Return the (x, y) coordinate for the center point of the cell that contains the specified text.  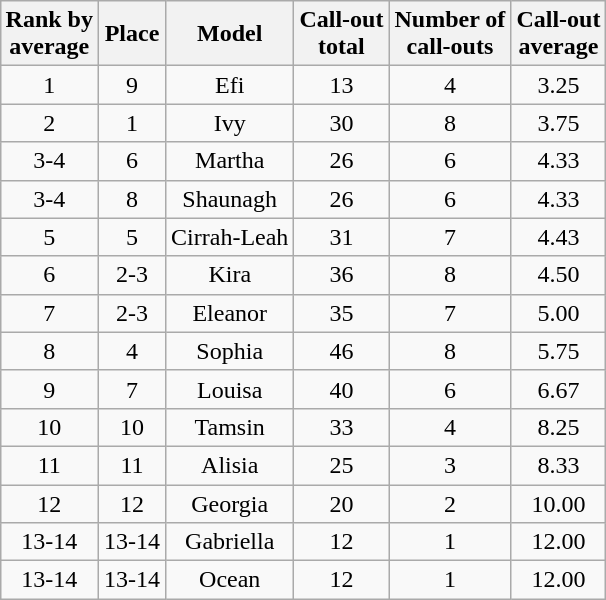
Eleanor (230, 313)
46 (342, 351)
Louisa (230, 389)
13 (342, 85)
33 (342, 427)
20 (342, 503)
Martha (230, 161)
Georgia (230, 503)
4.50 (558, 275)
5.00 (558, 313)
Place (132, 34)
6.67 (558, 389)
36 (342, 275)
Tamsin (230, 427)
8.33 (558, 465)
5.75 (558, 351)
Call-outtotal (342, 34)
40 (342, 389)
3 (450, 465)
Efi (230, 85)
Ocean (230, 580)
8.25 (558, 427)
4.43 (558, 237)
3.25 (558, 85)
3.75 (558, 123)
Model (230, 34)
Call-outaverage (558, 34)
31 (342, 237)
Cirrah-Leah (230, 237)
Gabriella (230, 542)
Kira (230, 275)
Rank byaverage (49, 34)
Sophia (230, 351)
25 (342, 465)
Ivy (230, 123)
30 (342, 123)
35 (342, 313)
10.00 (558, 503)
Number ofcall-outs (450, 34)
Shaunagh (230, 199)
Alisia (230, 465)
